Detect which cell encompasses the target text, then output its [x, y] center coordinate. 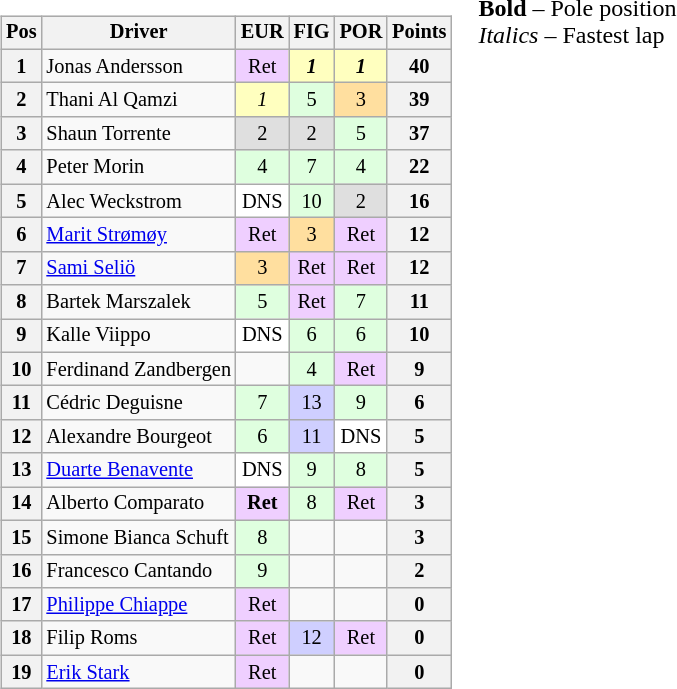
Simone Bianca Schuft [138, 537]
39 [419, 100]
Filip Roms [138, 638]
Marit Strømøy [138, 235]
Jonas Andersson [138, 66]
POR [362, 33]
22 [419, 167]
Shaun Torrente [138, 134]
Alexandre Bourgeot [138, 437]
Cédric Deguisne [138, 403]
Alec Weckstrom [138, 201]
FIG [312, 33]
Points [419, 33]
Pos [21, 33]
Ferdinand Zandbergen [138, 369]
Duarte Benavente [138, 470]
EUR [262, 33]
Driver [138, 33]
37 [419, 134]
Francesco Cantando [138, 571]
15 [21, 537]
Erik Stark [138, 672]
18 [21, 638]
17 [21, 605]
Bartek Marszalek [138, 302]
19 [21, 672]
14 [21, 504]
Sami Seliö [138, 268]
Philippe Chiappe [138, 605]
Thani Al Qamzi [138, 100]
Kalle Viippo [138, 336]
Peter Morin [138, 167]
Alberto Comparato [138, 504]
40 [419, 66]
